Pinpoint the cell where the given text exists, returning its (x, y) midpoint coordinate. 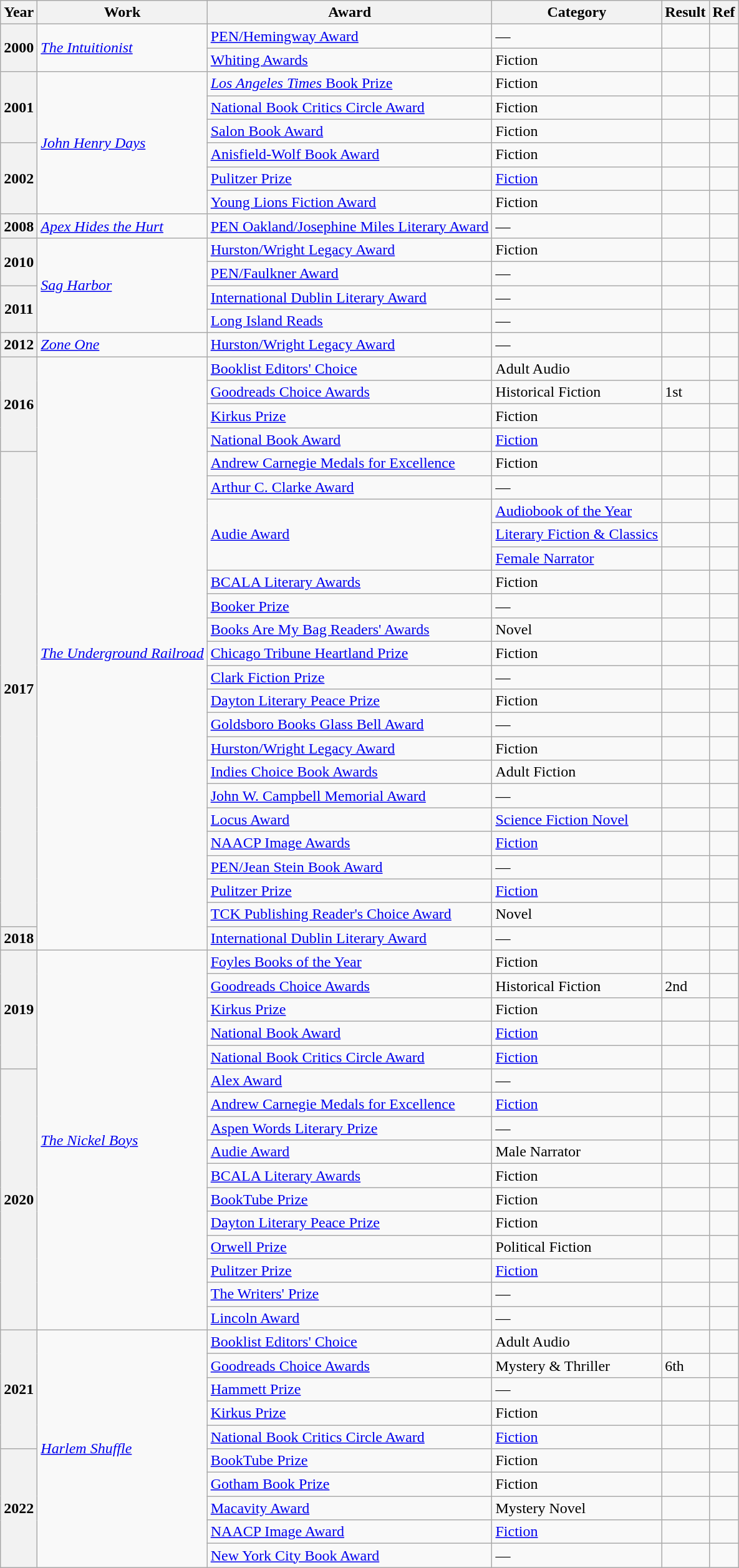
2019 (19, 1009)
2017 (19, 689)
PEN/Hemingway Award (349, 36)
NAACP Image Award (349, 1532)
The Intuitionist (122, 48)
Literary Fiction & Classics (577, 535)
2010 (19, 261)
PEN Oakland/Josephine Miles Literary Award (349, 226)
Mystery Novel (577, 1508)
TCK Publishing Reader's Choice Award (349, 914)
Booker Prize (349, 606)
Hammett Prize (349, 1389)
Work (122, 12)
Result (685, 12)
2008 (19, 226)
2011 (19, 309)
Alex Award (349, 1081)
2021 (19, 1389)
Anisfield-Wolf Book Award (349, 155)
Audiobook of the Year (577, 511)
Male Narrator (577, 1152)
1st (685, 392)
Orwell Prize (349, 1247)
Zone One (122, 345)
Young Lions Fiction Award (349, 202)
Mystery & Thriller (577, 1365)
Female Narrator (577, 558)
New York City Book Award (349, 1556)
Science Fiction Novel (577, 820)
Books Are My Bag Readers' Awards (349, 629)
The Writers' Prize (349, 1294)
2016 (19, 404)
Indies Choice Book Awards (349, 772)
PEN/Faulkner Award (349, 273)
2nd (685, 985)
Long Island Reads (349, 321)
Gotham Book Prize (349, 1484)
Foyles Books of the Year (349, 962)
2020 (19, 1200)
Arthur C. Clarke Award (349, 487)
Adult Fiction (577, 772)
2002 (19, 178)
Category (577, 12)
PEN/Jean Stein Book Award (349, 867)
Sag Harbor (122, 285)
Salon Book Award (349, 131)
NAACP Image Awards (349, 843)
Chicago Tribune Heartland Prize (349, 653)
Political Fiction (577, 1247)
The Underground Railroad (122, 654)
Clark Fiction Prize (349, 677)
Aspen Words Literary Prize (349, 1128)
Year (19, 12)
2022 (19, 1508)
Apex Hides the Hurt (122, 226)
2018 (19, 938)
John Henry Days (122, 143)
2001 (19, 107)
Whiting Awards (349, 60)
2012 (19, 345)
Goldsboro Books Glass Bell Award (349, 725)
Ref (723, 12)
John W. Campbell Memorial Award (349, 796)
Award (349, 12)
6th (685, 1365)
Locus Award (349, 820)
2000 (19, 48)
The Nickel Boys (122, 1140)
Los Angeles Times Book Prize (349, 84)
Lincoln Award (349, 1318)
Harlem Shuffle (122, 1448)
Macavity Award (349, 1508)
